From the cell containing the given text, extract its center point as [X, Y] coordinate. 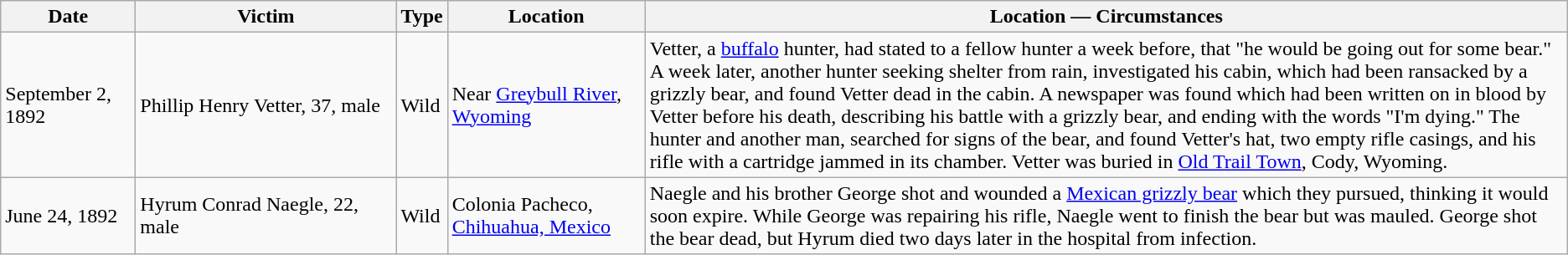
Colonia Pacheco, Chihuahua, Mexico [546, 216]
Date [69, 17]
Location [546, 17]
June 24, 1892 [69, 216]
Type [422, 17]
Near Greybull River, Wyoming [546, 105]
Victim [266, 17]
Location — Circumstances [1106, 17]
September 2, 1892 [69, 105]
Hyrum Conrad Naegle, 22, male [266, 216]
Phillip Henry Vetter, 37, male [266, 105]
